Find where the given text appears and provide that cell's center as [X, Y] coordinate. 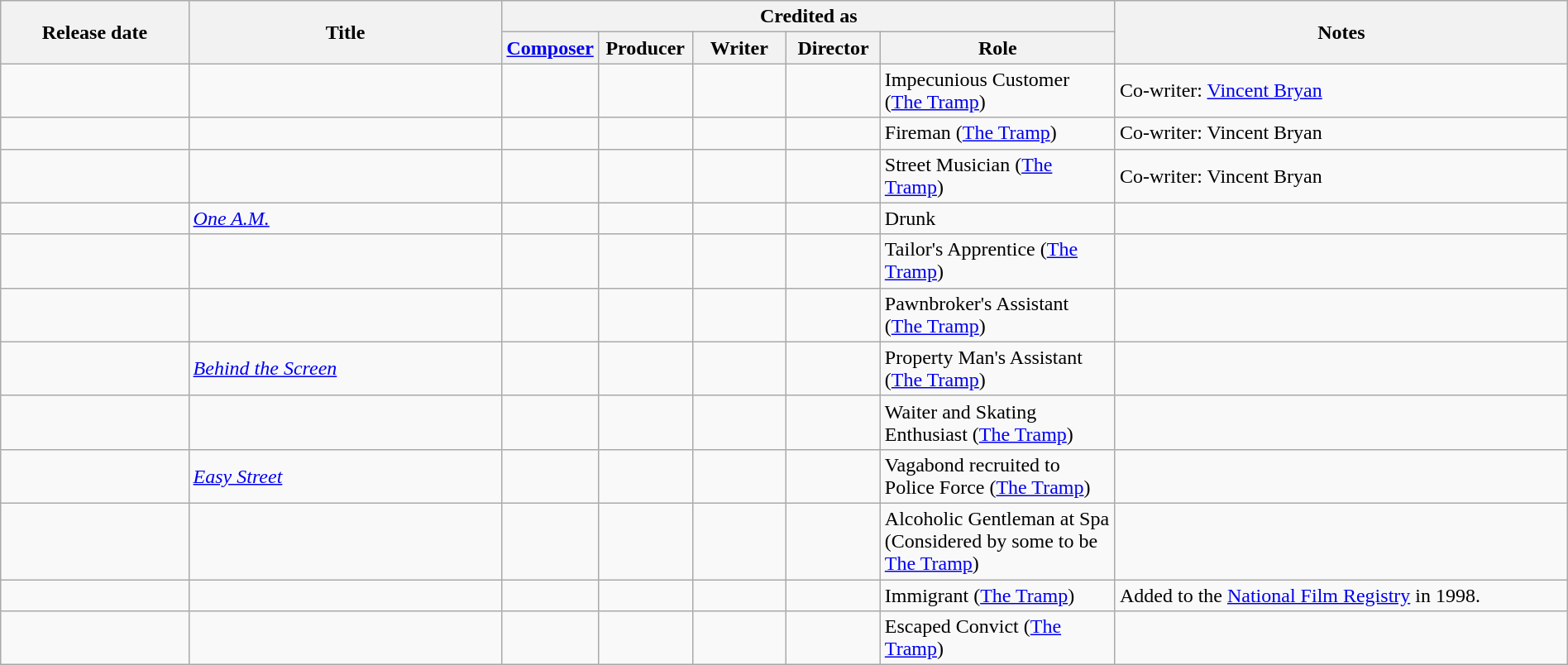
Property Man's Assistant (The Tramp) [997, 369]
Alcoholic Gentleman at Spa (Considered by some to be The Tramp) [997, 541]
Credited as [809, 17]
Impecunious Customer (The Tramp) [997, 91]
Producer [645, 48]
Pawnbroker's Assistant (The Tramp) [997, 314]
Title [346, 32]
Waiter and Skating Enthusiast (The Tramp) [997, 422]
Vagabond recruited to Police Force (The Tramp) [997, 476]
Director [834, 48]
Drunk [997, 218]
Composer [550, 48]
One A.M. [346, 218]
Release date [94, 32]
Added to the National Film Registry in 1998. [1341, 595]
Writer [739, 48]
Fireman (The Tramp) [997, 133]
Tailor's Apprentice (The Tramp) [997, 261]
Easy Street [346, 476]
Notes [1341, 32]
Street Musician (The Tramp) [997, 175]
Escaped Convict (The Tramp) [997, 639]
Role [997, 48]
Immigrant (The Tramp) [997, 595]
Behind the Screen [346, 369]
